Identify which cell holds the provided text, then report its (x, y) central coordinate. 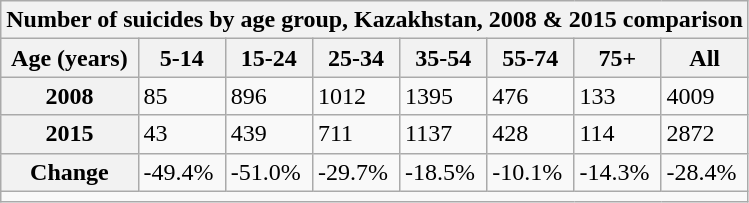
All (704, 58)
896 (268, 96)
476 (530, 96)
Number of suicides by age group, Kazakhstan, 2008 & 2015 comparison (375, 20)
1137 (444, 134)
Change (70, 172)
55-74 (530, 58)
Age (years) (70, 58)
15-24 (268, 58)
-29.7% (356, 172)
2008 (70, 96)
-18.5% (444, 172)
35-54 (444, 58)
25-34 (356, 58)
428 (530, 134)
114 (618, 134)
711 (356, 134)
-10.1% (530, 172)
-49.4% (182, 172)
133 (618, 96)
75+ (618, 58)
4009 (704, 96)
-51.0% (268, 172)
1395 (444, 96)
-14.3% (618, 172)
5-14 (182, 58)
1012 (356, 96)
85 (182, 96)
-28.4% (704, 172)
2872 (704, 134)
2015 (70, 134)
43 (182, 134)
439 (268, 134)
